Return [x, y] of the center of cell containing provided text 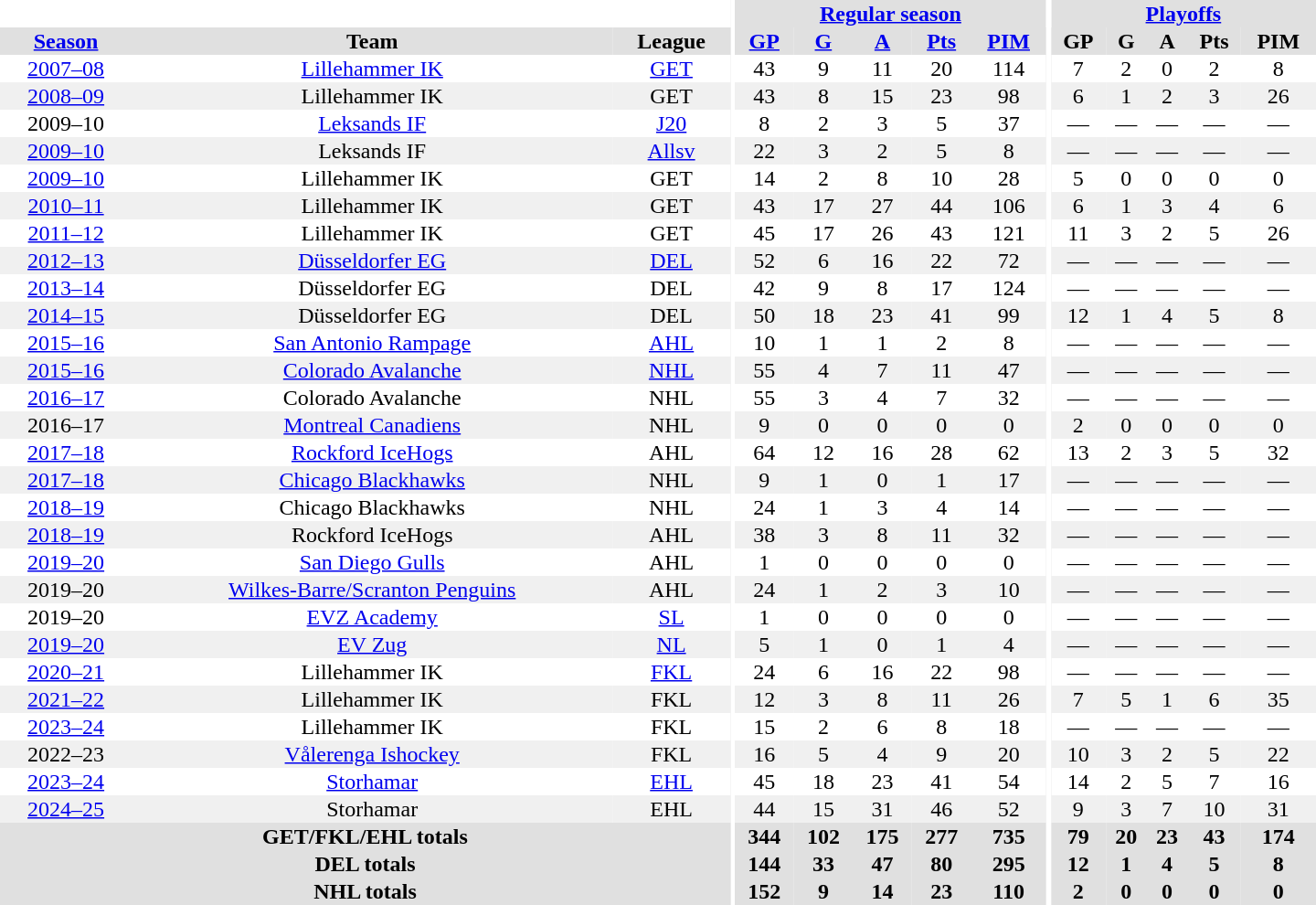
344 [764, 836]
Regular season [890, 14]
2013–14 [66, 288]
35 [1278, 699]
2020–21 [66, 672]
League [671, 41]
2011–12 [66, 233]
2008–09 [66, 96]
EV Zug [372, 644]
72 [1008, 261]
46 [941, 809]
Playoffs [1183, 14]
San Antonio Rampage [372, 343]
13 [1078, 452]
Wilkes-Barre/Scranton Penguins [372, 590]
Allsv [671, 151]
50 [764, 315]
62 [1008, 452]
121 [1008, 233]
2021–22 [66, 699]
175 [883, 836]
54 [1008, 782]
2012–13 [66, 261]
124 [1008, 288]
GET/FKL/EHL totals [366, 836]
2022–23 [66, 754]
33 [824, 864]
2014–15 [66, 315]
735 [1008, 836]
277 [941, 836]
EVZ Academy [372, 617]
2010–11 [66, 206]
2024–25 [66, 809]
64 [764, 452]
174 [1278, 836]
Montreal Canadiens [372, 425]
2007–08 [66, 69]
144 [764, 864]
Vålerenga Ishockey [372, 754]
NL [671, 644]
80 [941, 864]
DEL totals [366, 864]
106 [1008, 206]
152 [764, 891]
Team [372, 41]
27 [883, 206]
110 [1008, 891]
SL [671, 617]
San Diego Gulls [372, 562]
114 [1008, 69]
38 [764, 535]
Season [66, 41]
79 [1078, 836]
NHL totals [366, 891]
99 [1008, 315]
102 [824, 836]
42 [764, 288]
37 [1008, 123]
295 [1008, 864]
J20 [671, 123]
